For the text-containing cell, return its midpoint in (X, Y) coordinate format. 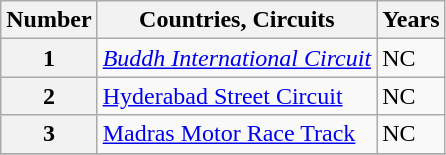
Number (49, 20)
2 (49, 96)
3 (49, 134)
Buddh International Circuit (236, 58)
Hyderabad Street Circuit (236, 96)
1 (49, 58)
Years (411, 20)
Countries, Circuits (236, 20)
Madras Motor Race Track (236, 134)
